Locate the cell with the specified text and output its [X, Y] center coordinate. 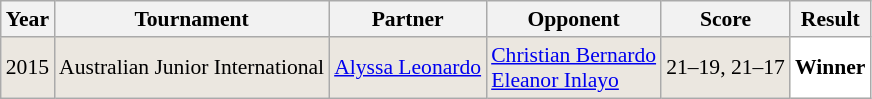
Year [28, 19]
2015 [28, 68]
Alyssa Leonardo [408, 68]
Tournament [192, 19]
21–19, 21–17 [726, 68]
Opponent [574, 19]
Australian Junior International [192, 68]
Christian Bernardo Eleanor Inlayo [574, 68]
Partner [408, 19]
Winner [830, 68]
Result [830, 19]
Score [726, 19]
